Search for the cell housing the specified text and yield its (x, y) center coordinate. 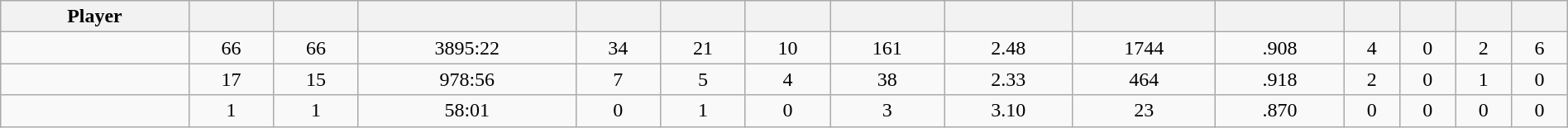
.918 (1280, 79)
6 (1540, 48)
161 (887, 48)
58:01 (466, 111)
3 (887, 111)
.908 (1280, 48)
1744 (1145, 48)
464 (1145, 79)
3895:22 (466, 48)
34 (619, 48)
38 (887, 79)
17 (232, 79)
.870 (1280, 111)
3.10 (1009, 111)
23 (1145, 111)
5 (703, 79)
2.33 (1009, 79)
Player (94, 17)
2.48 (1009, 48)
10 (787, 48)
7 (619, 79)
978:56 (466, 79)
15 (316, 79)
21 (703, 48)
